Extract the (x, y) coordinate from the center of the cell holding the provided text.  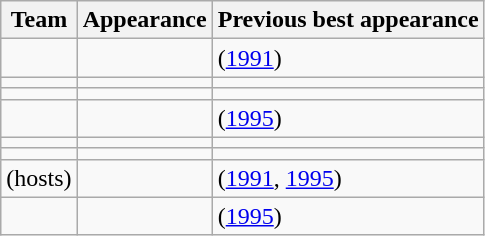
Team (39, 20)
(hosts) (39, 178)
Appearance (144, 20)
(1991) (348, 58)
(1991, 1995) (348, 178)
Previous best appearance (348, 20)
